Determine the (x, y) coordinate at the center of the cell enclosing the given text.  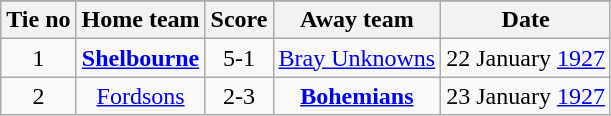
Shelbourne (140, 58)
Tie no (38, 20)
22 January 1927 (526, 58)
Away team (357, 20)
2 (38, 96)
5-1 (239, 58)
Home team (140, 20)
2-3 (239, 96)
Bray Unknowns (357, 58)
Score (239, 20)
Fordsons (140, 96)
23 January 1927 (526, 96)
Date (526, 20)
Bohemians (357, 96)
1 (38, 58)
